From the cell containing the given text, extract its center point as (X, Y) coordinate. 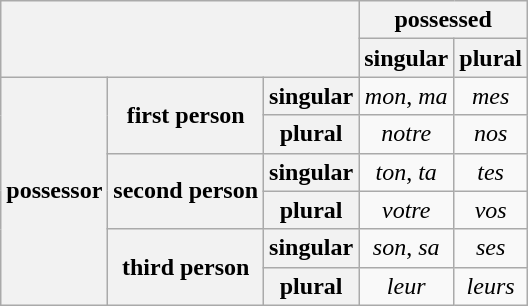
ton, ta (406, 172)
possessor (54, 191)
second person (186, 191)
mes (491, 96)
notre (406, 134)
votre (406, 210)
tes (491, 172)
son, sa (406, 248)
leur (406, 286)
nos (491, 134)
third person (186, 267)
mon, ma (406, 96)
first person (186, 115)
ses (491, 248)
leurs (491, 286)
vos (491, 210)
possessed (444, 20)
